Determine the (x, y) coordinate at the center of the cell enclosing the given text.  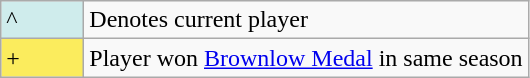
Denotes current player (306, 20)
Player won Brownlow Medal in same season (306, 58)
^ (42, 20)
+ (42, 58)
